Return [X, Y] of the center of cell containing provided text 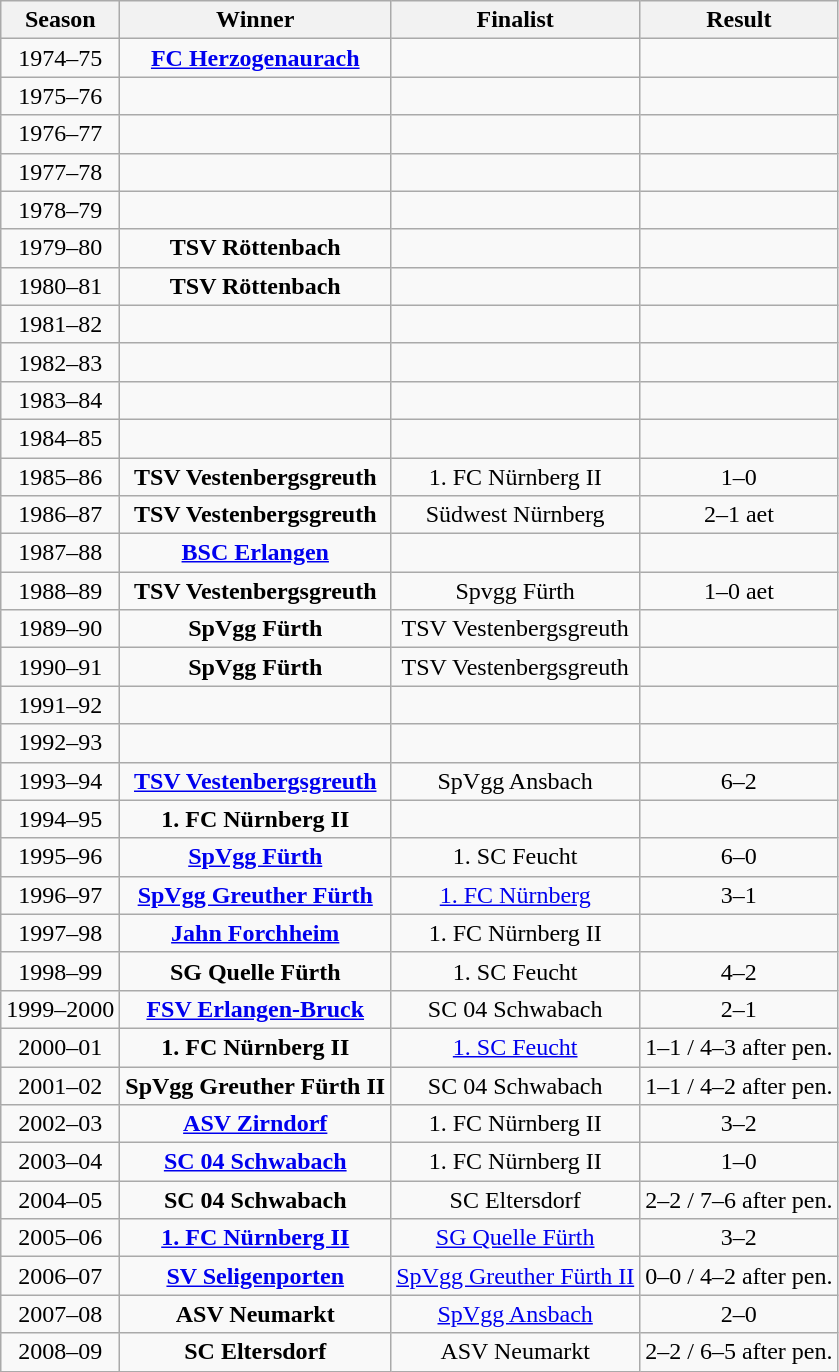
1992–93 [60, 743]
2–2 / 6–5 after pen. [739, 1352]
2001–02 [60, 1085]
2008–09 [60, 1352]
2000–01 [60, 1047]
2002–03 [60, 1124]
1. FC Nürnberg [516, 895]
FSV Erlangen-Bruck [256, 1009]
1997–98 [60, 933]
Winner [256, 20]
1994–95 [60, 819]
2–0 [739, 1314]
3–1 [739, 895]
1986–87 [60, 515]
1995–96 [60, 857]
1975–76 [60, 96]
Südwest Nürnberg [516, 515]
1989–90 [60, 629]
2005–06 [60, 1238]
Season [60, 20]
Finalist [516, 20]
6–0 [739, 857]
1998–99 [60, 971]
SpVgg Greuther Fürth [256, 895]
1978–79 [60, 210]
1985–86 [60, 477]
1976–77 [60, 134]
BSC Erlangen [256, 553]
1999–2000 [60, 1009]
SV Seligenporten [256, 1276]
FC Herzogenaurach [256, 58]
1996–97 [60, 895]
0–0 / 4–2 after pen. [739, 1276]
2007–08 [60, 1314]
1990–91 [60, 667]
1979–80 [60, 248]
1987–88 [60, 553]
1982–83 [60, 362]
1–0 aet [739, 591]
1981–82 [60, 324]
Jahn Forchheim [256, 933]
1983–84 [60, 400]
6–2 [739, 781]
2–1 aet [739, 515]
2006–07 [60, 1276]
Spvgg Fürth [516, 591]
1–1 / 4–3 after pen. [739, 1047]
1988–89 [60, 591]
Result [739, 20]
4–2 [739, 971]
2003–04 [60, 1162]
2–1 [739, 1009]
ASV Zirndorf [256, 1124]
1980–81 [60, 286]
2–2 / 7–6 after pen. [739, 1200]
1977–78 [60, 172]
1984–85 [60, 438]
1991–92 [60, 705]
2004–05 [60, 1200]
1–1 / 4–2 after pen. [739, 1085]
1993–94 [60, 781]
1974–75 [60, 58]
